Pinpoint the cell where the given text exists, returning its [x, y] midpoint coordinate. 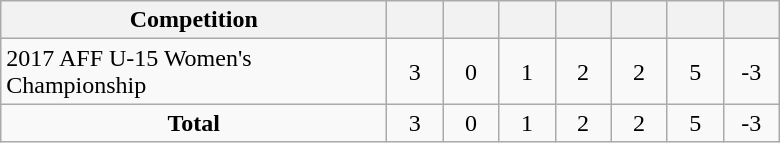
Competition [194, 20]
2017 AFF U-15 Women's Championship [194, 72]
Total [194, 123]
